Extract the [x, y] coordinate from the center of the cell holding the provided text.  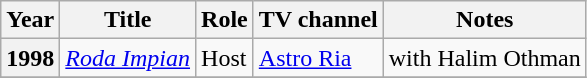
with Halim Othman [484, 58]
TV channel [318, 20]
Title [128, 20]
Notes [484, 20]
Host [225, 58]
Roda Impian [128, 58]
1998 [30, 58]
Role [225, 20]
Astro Ria [318, 58]
Year [30, 20]
